Capture the cell that displays the provided text and extract its [X, Y] central coordinate. 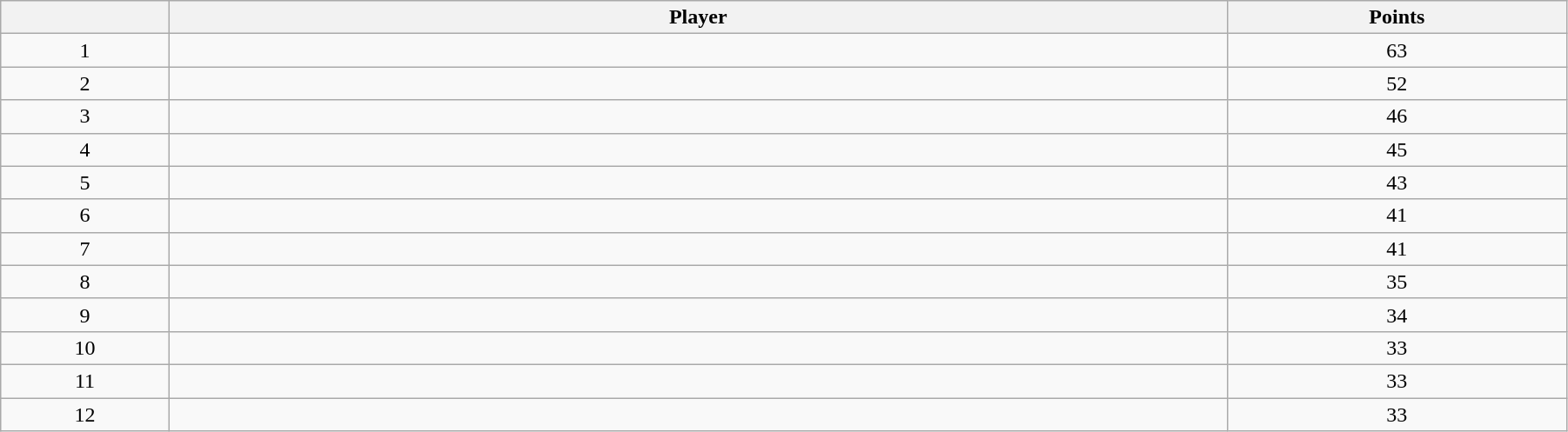
45 [1397, 150]
10 [85, 348]
7 [85, 249]
11 [85, 381]
1 [85, 50]
8 [85, 282]
5 [85, 183]
52 [1397, 83]
Points [1397, 17]
34 [1397, 315]
Player [698, 17]
9 [85, 315]
12 [85, 415]
4 [85, 150]
46 [1397, 116]
63 [1397, 50]
2 [85, 83]
43 [1397, 183]
35 [1397, 282]
6 [85, 216]
3 [85, 116]
